Return the [x, y] coordinate for the center point of the cell that contains the specified text.  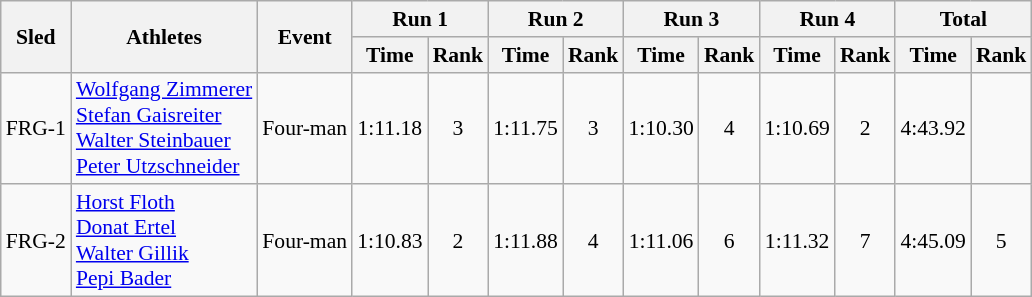
1:10.69 [796, 128]
6 [730, 241]
1:11.18 [390, 128]
1:10.30 [660, 128]
1:11.75 [526, 128]
Run 2 [556, 19]
Sled [36, 36]
7 [866, 241]
1:11.88 [526, 241]
Wolfgang ZimmererStefan GaisreiterWalter SteinbauerPeter Utzschneider [164, 128]
Total [963, 19]
Horst FlothDonat ErtelWalter GillikPepi Bader [164, 241]
Run 3 [691, 19]
FRG-2 [36, 241]
1:11.06 [660, 241]
Event [304, 36]
5 [1002, 241]
FRG-1 [36, 128]
1:11.32 [796, 241]
Run 1 [420, 19]
1:10.83 [390, 241]
Run 4 [827, 19]
4:43.92 [932, 128]
4:45.09 [932, 241]
Athletes [164, 36]
